Search for the cell housing the specified text and yield its (X, Y) center coordinate. 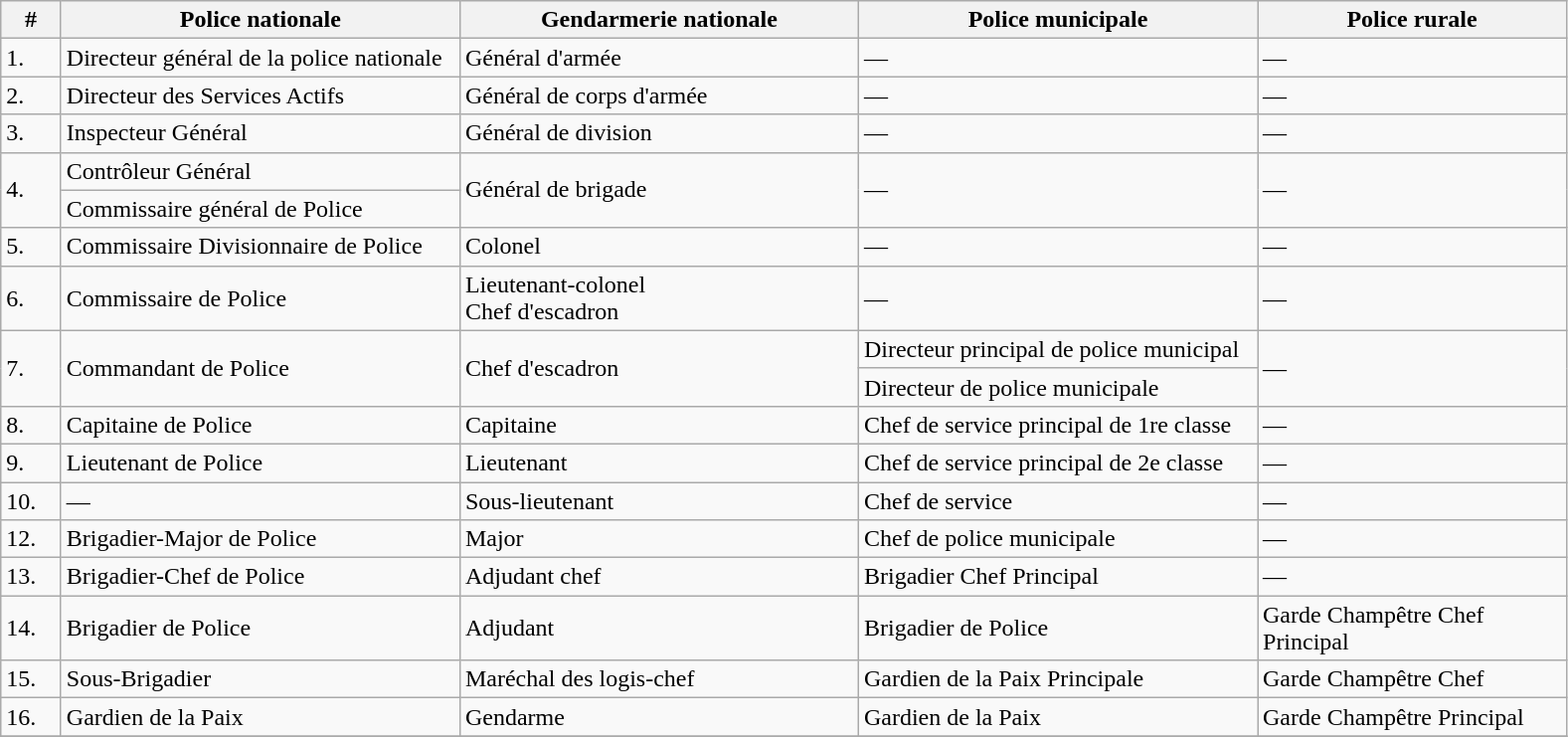
Gardien de la Paix Principale (1058, 679)
Garde Champêtre Principal (1412, 717)
5. (32, 247)
15. (32, 679)
9. (32, 462)
Maréchal des logis-chef (658, 679)
Adjudant chef (658, 577)
2. (32, 95)
Capitaine (658, 425)
Commandant de Police (261, 368)
Lieutenant de Police (261, 462)
Gendarme (658, 717)
Commissaire général de Police (261, 209)
Général de brigade (658, 190)
Police municipale (1058, 20)
Général d'armée (658, 58)
Brigadier-Chef de Police (261, 577)
Lieutenant-colonel Chef d'escadron (658, 298)
Commissaire de Police (261, 298)
Gendarmerie nationale (658, 20)
Police rurale (1412, 20)
Directeur des Services Actifs (261, 95)
12. (32, 539)
3. (32, 133)
14. (32, 629)
7. (32, 368)
Garde Champêtre Chef (1412, 679)
Chef de service principal de 2e classe (1058, 462)
Colonel (658, 247)
Directeur de police municipale (1058, 387)
Directeur général de la police nationale (261, 58)
8. (32, 425)
Capitaine de Police (261, 425)
Police nationale (261, 20)
Inspecteur Général (261, 133)
4. (32, 190)
Commissaire Divisionnaire de Police (261, 247)
Chef d'escadron (658, 368)
Général de corps d'armée (658, 95)
Directeur principal de police municipal (1058, 349)
Chef de police municipale (1058, 539)
10. (32, 500)
13. (32, 577)
Brigadier-Major de Police (261, 539)
Adjudant (658, 629)
Chef de service (1058, 500)
Garde Champêtre Chef Principal (1412, 629)
6. (32, 298)
# (32, 20)
Contrôleur Général (261, 171)
Chef de service principal de 1re classe (1058, 425)
1. (32, 58)
Sous-lieutenant (658, 500)
Général de division (658, 133)
Sous-Brigadier (261, 679)
Lieutenant (658, 462)
Major (658, 539)
16. (32, 717)
Brigadier Chef Principal (1058, 577)
